Detect which cell encompasses the target text, then output its (X, Y) center coordinate. 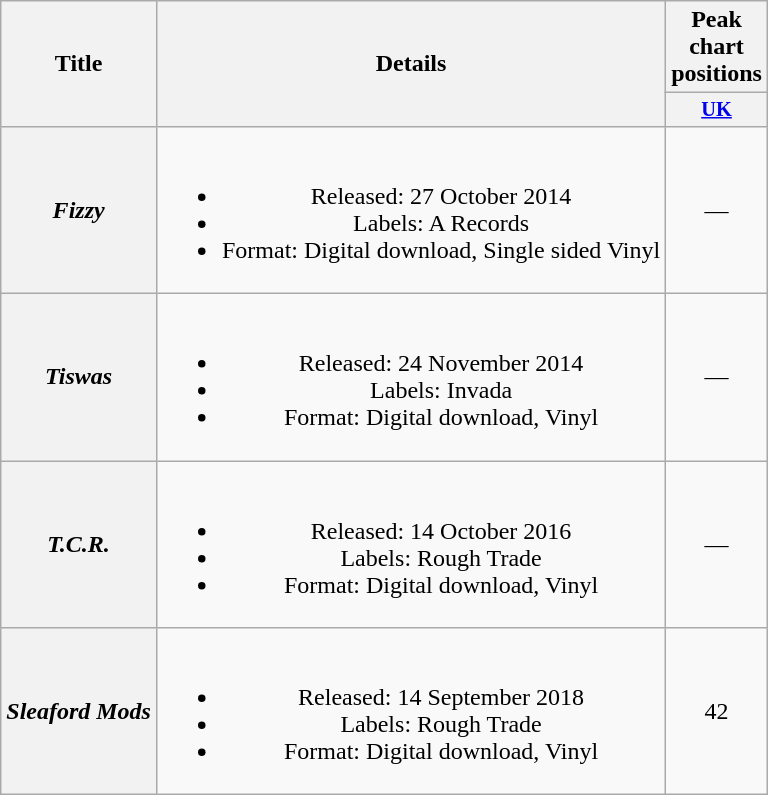
UK (717, 110)
Released: 14 October 2016Labels: Rough TradeFormat: Digital download, Vinyl (410, 544)
Peak chart positions (717, 47)
Released: 24 November 2014Labels: InvadaFormat: Digital download, Vinyl (410, 378)
Tiswas (79, 378)
T.C.R. (79, 544)
Title (79, 64)
Fizzy (79, 210)
Released: 27 October 2014Labels: A RecordsFormat: Digital download, Single sided Vinyl (410, 210)
Sleaford Mods (79, 712)
Released: 14 September 2018Labels: Rough TradeFormat: Digital download, Vinyl (410, 712)
42 (717, 712)
Details (410, 64)
